From the cell containing the given text, extract its center point as [X, Y] coordinate. 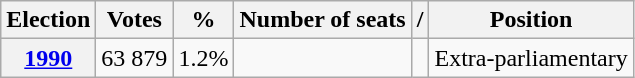
Votes [134, 20]
Position [531, 20]
/ [420, 20]
63 879 [134, 58]
Election [48, 20]
% [204, 20]
1.2% [204, 58]
Extra-parliamentary [531, 58]
Number of seats [322, 20]
1990 [48, 58]
